Return the (x, y) coordinate for the center point of the cell that contains the specified text.  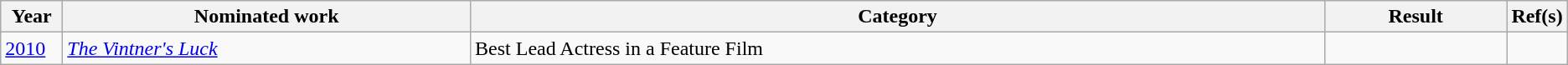
Year (32, 17)
Result (1416, 17)
Category (898, 17)
The Vintner's Luck (266, 48)
Ref(s) (1537, 17)
Nominated work (266, 17)
2010 (32, 48)
Best Lead Actress in a Feature Film (898, 48)
